Provide the [X, Y] coordinate of the cell's center where the given text is located.  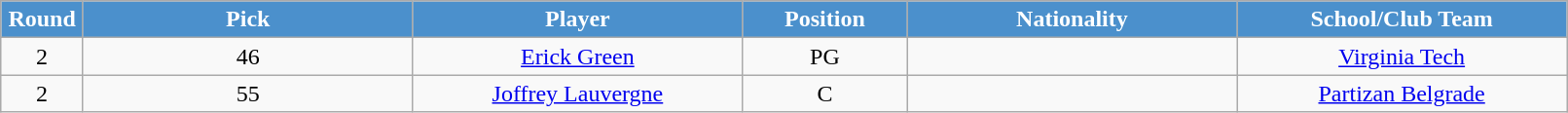
PG [825, 56]
Nationality [1073, 19]
School/Club Team [1402, 19]
Player [578, 19]
46 [247, 56]
Position [825, 19]
Virginia Tech [1402, 56]
55 [247, 94]
C [825, 94]
Joffrey Lauvergne [578, 94]
Round [43, 19]
Pick [247, 19]
Erick Green [578, 56]
Partizan Belgrade [1402, 94]
